Detect which cell encompasses the target text, then output its [x, y] center coordinate. 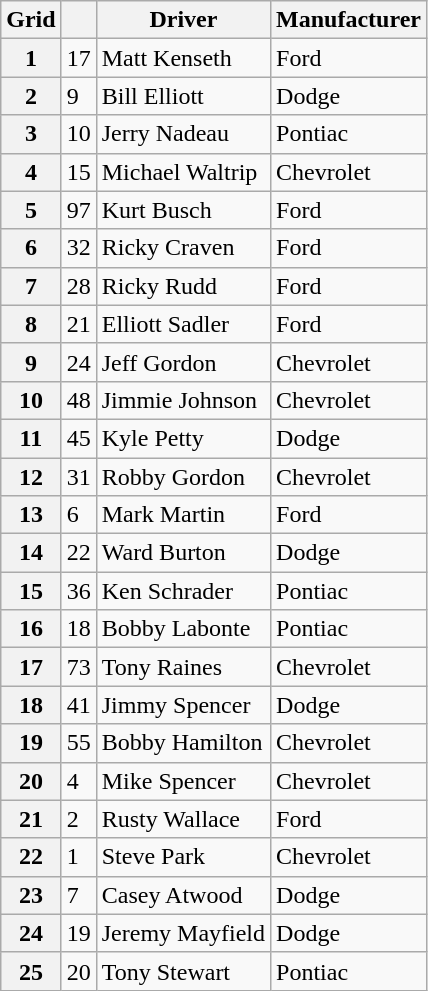
31 [78, 477]
Ken Schrader [183, 591]
Matt Kenseth [183, 58]
Driver [183, 20]
Mike Spencer [183, 781]
13 [31, 515]
12 [31, 477]
Michael Waltrip [183, 172]
48 [78, 400]
Jerry Nadeau [183, 134]
Jimmie Johnson [183, 400]
3 [31, 134]
Jeff Gordon [183, 362]
8 [31, 324]
14 [31, 553]
Rusty Wallace [183, 819]
Bobby Hamilton [183, 743]
Ricky Craven [183, 248]
5 [31, 210]
Tony Stewart [183, 971]
Kurt Busch [183, 210]
Grid [31, 20]
28 [78, 286]
11 [31, 438]
Bobby Labonte [183, 629]
Ward Burton [183, 553]
97 [78, 210]
Jimmy Spencer [183, 705]
Kyle Petty [183, 438]
45 [78, 438]
32 [78, 248]
23 [31, 895]
73 [78, 667]
Mark Martin [183, 515]
Elliott Sadler [183, 324]
Ricky Rudd [183, 286]
Robby Gordon [183, 477]
Casey Atwood [183, 895]
Tony Raines [183, 667]
Bill Elliott [183, 96]
Steve Park [183, 857]
16 [31, 629]
Jeremy Mayfield [183, 933]
25 [31, 971]
41 [78, 705]
55 [78, 743]
36 [78, 591]
Manufacturer [349, 20]
